Identify which cell holds the provided text, then report its (X, Y) central coordinate. 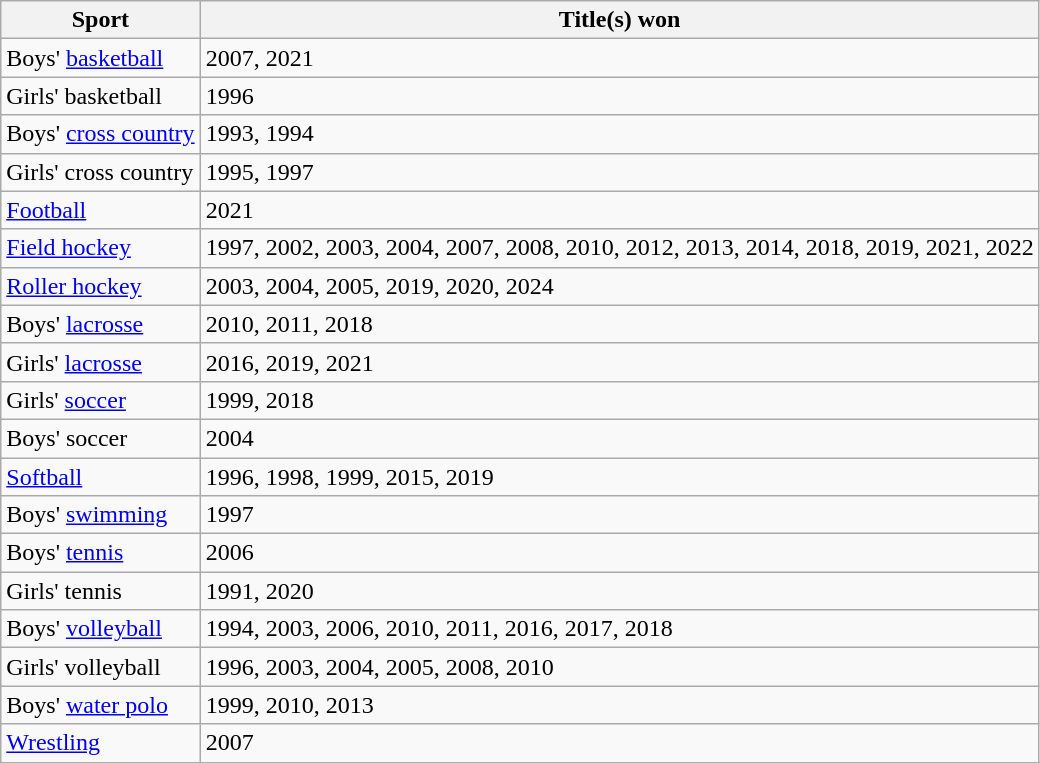
1999, 2010, 2013 (620, 705)
2003, 2004, 2005, 2019, 2020, 2024 (620, 286)
Wrestling (100, 743)
1997, 2002, 2003, 2004, 2007, 2008, 2010, 2012, 2013, 2014, 2018, 2019, 2021, 2022 (620, 248)
1996, 1998, 1999, 2015, 2019 (620, 477)
Roller hockey (100, 286)
Boys' soccer (100, 438)
1995, 1997 (620, 172)
Sport (100, 20)
1994, 2003, 2006, 2010, 2011, 2016, 2017, 2018 (620, 629)
2006 (620, 553)
Softball (100, 477)
Girls' basketball (100, 96)
Girls' soccer (100, 400)
2010, 2011, 2018 (620, 324)
1993, 1994 (620, 134)
Girls' cross country (100, 172)
Boys' tennis (100, 553)
1997 (620, 515)
2021 (620, 210)
Boys' cross country (100, 134)
Boys' water polo (100, 705)
2016, 2019, 2021 (620, 362)
Girls' lacrosse (100, 362)
Boys' swimming (100, 515)
Field hockey (100, 248)
Boys' volleyball (100, 629)
Boys' lacrosse (100, 324)
Girls' tennis (100, 591)
2007, 2021 (620, 58)
2004 (620, 438)
1996, 2003, 2004, 2005, 2008, 2010 (620, 667)
Girls' volleyball (100, 667)
Title(s) won (620, 20)
Boys' basketball (100, 58)
1999, 2018 (620, 400)
1991, 2020 (620, 591)
1996 (620, 96)
Football (100, 210)
2007 (620, 743)
